Detect which cell encompasses the target text, then output its [X, Y] center coordinate. 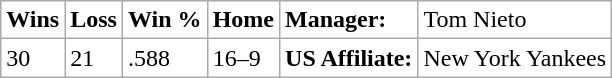
Win % [164, 20]
New York Yankees [515, 58]
Loss [94, 20]
Wins [33, 20]
.588 [164, 58]
US Affiliate: [349, 58]
30 [33, 58]
Manager: [349, 20]
Home [243, 20]
Tom Nieto [515, 20]
16–9 [243, 58]
21 [94, 58]
